Determine the (X, Y) coordinate at the center of the cell enclosing the given text.  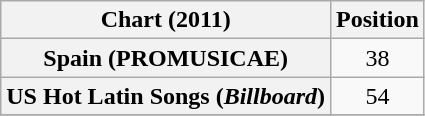
Spain (PROMUSICAE) (166, 58)
Position (378, 20)
54 (378, 96)
38 (378, 58)
US Hot Latin Songs (Billboard) (166, 96)
Chart (2011) (166, 20)
